Return [x, y] of the center of cell containing provided text 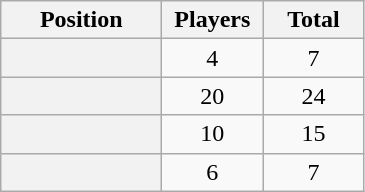
24 [314, 96]
Position [82, 20]
Players [212, 20]
10 [212, 134]
Total [314, 20]
20 [212, 96]
15 [314, 134]
6 [212, 172]
4 [212, 58]
